From the cell containing the given text, extract its center point as (x, y) coordinate. 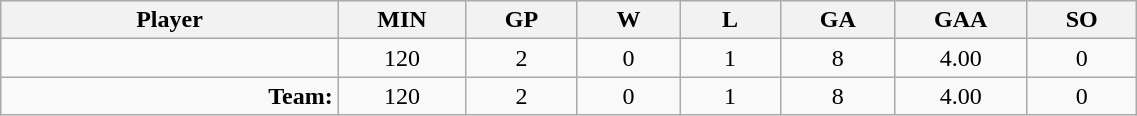
Team: (170, 96)
GA (838, 20)
W (628, 20)
GAA (961, 20)
SO (1081, 20)
Player (170, 20)
GP (522, 20)
MIN (402, 20)
L (730, 20)
